Capture the cell that displays the provided text and extract its [X, Y] central coordinate. 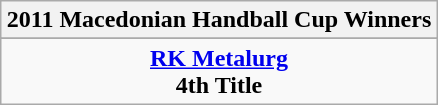
2011 Macedonian Handball Cup Winners [219, 20]
RK Metalurg4th Title [219, 72]
